Extract the (X, Y) coordinate from the center of the cell holding the provided text.  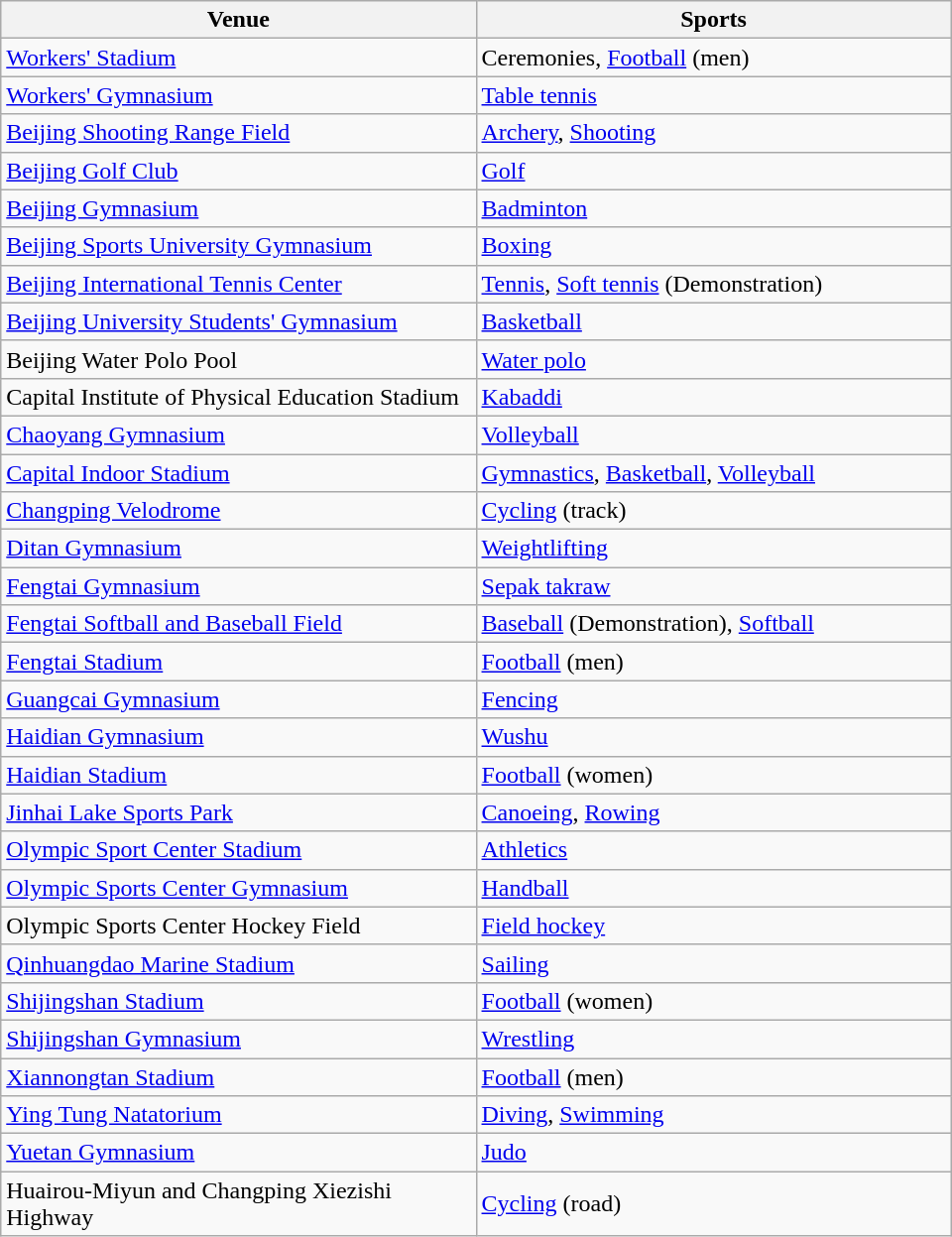
Fengtai Stadium (238, 662)
Ditan Gymnasium (238, 549)
Cycling (track) (714, 511)
Cycling (road) (714, 1204)
Volleyball (714, 434)
Wrestling (714, 1039)
Capital Indoor Stadium (238, 473)
Guangcai Gymnasium (238, 699)
Diving, Swimming (714, 1115)
Badminton (714, 208)
Xiannongtan Stadium (238, 1076)
Handball (714, 888)
Jinhai Lake Sports Park (238, 812)
Ying Tung Natatorium (238, 1115)
Fengtai Gymnasium (238, 586)
Athletics (714, 850)
Workers' Gymnasium (238, 95)
Boxing (714, 246)
Beijing Golf Club (238, 171)
Kabaddi (714, 397)
Yuetan Gymnasium (238, 1153)
Ceremonies, Football (men) (714, 58)
Chaoyang Gymnasium (238, 434)
Golf (714, 171)
Tennis, Soft tennis (Demonstration) (714, 284)
Haidian Gymnasium (238, 737)
Olympic Sports Center Hockey Field (238, 926)
Weightlifting (714, 549)
Venue (238, 20)
Beijing International Tennis Center (238, 284)
Archery, Shooting (714, 133)
Gymnastics, Basketball, Volleyball (714, 473)
Judo (714, 1153)
Field hockey (714, 926)
Huairou-Miyun and Changping Xiezishi Highway (238, 1204)
Haidian Stadium (238, 775)
Sports (714, 20)
Fencing (714, 699)
Workers' Stadium (238, 58)
Beijing Shooting Range Field (238, 133)
Beijing Sports University Gymnasium (238, 246)
Olympic Sport Center Stadium (238, 850)
Qinhuangdao Marine Stadium (238, 963)
Beijing Water Polo Pool (238, 359)
Fengtai Softball and Baseball Field (238, 624)
Table tennis (714, 95)
Beijing Gymnasium (238, 208)
Olympic Sports Center Gymnasium (238, 888)
Basketball (714, 321)
Sepak takraw (714, 586)
Wushu (714, 737)
Beijing University Students' Gymnasium (238, 321)
Capital Institute of Physical Education Stadium (238, 397)
Changping Velodrome (238, 511)
Baseball (Demonstration), Softball (714, 624)
Shijingshan Gymnasium (238, 1039)
Canoeing, Rowing (714, 812)
Water polo (714, 359)
Sailing (714, 963)
Shijingshan Stadium (238, 1001)
